Pinpoint the cell where the given text exists, returning its (x, y) midpoint coordinate. 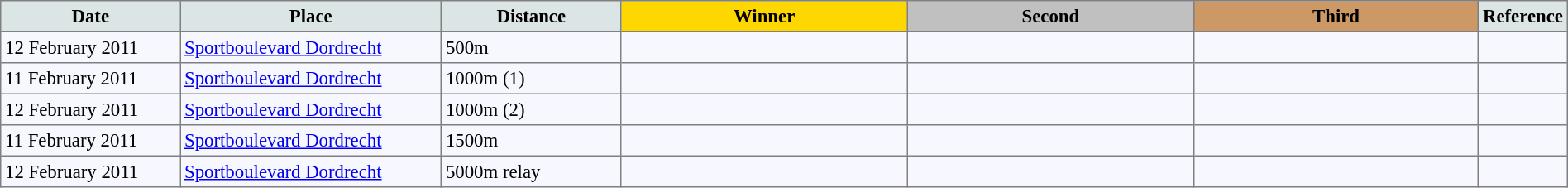
Place (311, 17)
Reference (1523, 17)
5000m relay (531, 171)
1500m (531, 141)
Distance (531, 17)
Third (1336, 17)
1000m (1) (531, 79)
Second (1050, 17)
1000m (2) (531, 109)
500m (531, 47)
Date (91, 17)
Winner (764, 17)
